For the text-containing cell, return its midpoint in [X, Y] coordinate format. 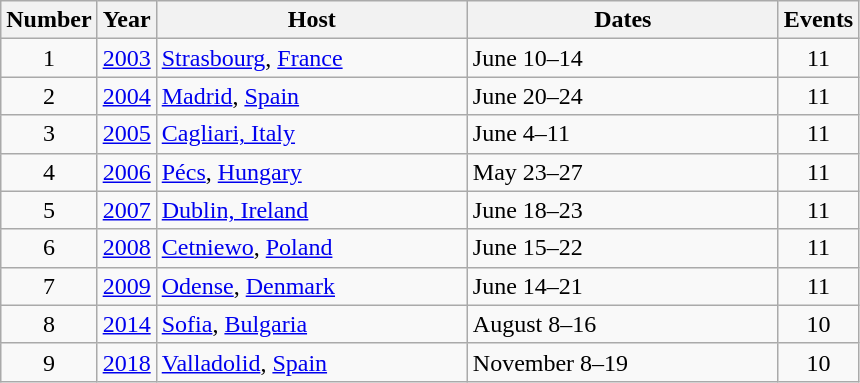
Host [312, 20]
June 14–21 [622, 286]
June 10–14 [622, 58]
2003 [126, 58]
2004 [126, 96]
2014 [126, 324]
Dates [622, 20]
9 [49, 362]
Events [818, 20]
Strasbourg, France [312, 58]
6 [49, 248]
7 [49, 286]
June 18–23 [622, 210]
2005 [126, 134]
Pécs, Hungary [312, 172]
June 20–24 [622, 96]
November 8–19 [622, 362]
Cagliari, Italy [312, 134]
3 [49, 134]
Odense, Denmark [312, 286]
Madrid, Spain [312, 96]
Number [49, 20]
Valladolid, Spain [312, 362]
2009 [126, 286]
May 23–27 [622, 172]
June 15–22 [622, 248]
4 [49, 172]
5 [49, 210]
2006 [126, 172]
June 4–11 [622, 134]
2007 [126, 210]
Dublin, Ireland [312, 210]
1 [49, 58]
Year [126, 20]
Cetniewo, Poland [312, 248]
August 8–16 [622, 324]
2018 [126, 362]
2008 [126, 248]
8 [49, 324]
Sofia, Bulgaria [312, 324]
2 [49, 96]
